Return [X, Y] of the center of cell containing provided text 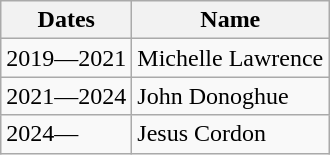
Dates [66, 20]
John Donoghue [230, 96]
Jesus Cordon [230, 134]
Michelle Lawrence [230, 58]
Name [230, 20]
2024— [66, 134]
2021—2024 [66, 96]
2019—2021 [66, 58]
